From the cell containing the given text, extract its center point as (x, y) coordinate. 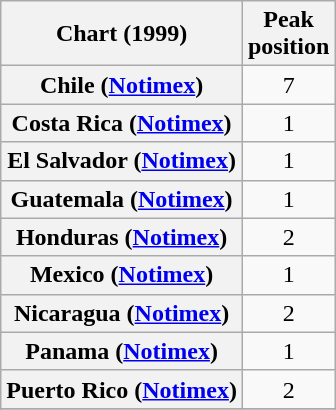
Puerto Rico (Notimex) (122, 389)
Mexico (Notimex) (122, 275)
Chart (1999) (122, 34)
Costa Rica (Notimex) (122, 123)
Peakposition (288, 34)
7 (288, 85)
Guatemala (Notimex) (122, 199)
Honduras (Notimex) (122, 237)
Panama (Notimex) (122, 351)
Nicaragua (Notimex) (122, 313)
El Salvador (Notimex) (122, 161)
Chile (Notimex) (122, 85)
